From the cell containing the given text, extract its center point as [x, y] coordinate. 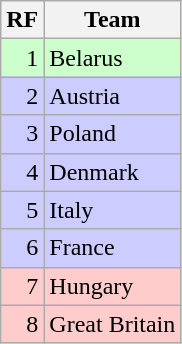
Austria [112, 96]
Italy [112, 210]
4 [22, 172]
France [112, 248]
Hungary [112, 286]
7 [22, 286]
1 [22, 58]
Great Britain [112, 324]
Denmark [112, 172]
5 [22, 210]
Belarus [112, 58]
6 [22, 248]
2 [22, 96]
Poland [112, 134]
RF [22, 20]
8 [22, 324]
3 [22, 134]
Team [112, 20]
